Detect which cell encompasses the target text, then output its [x, y] center coordinate. 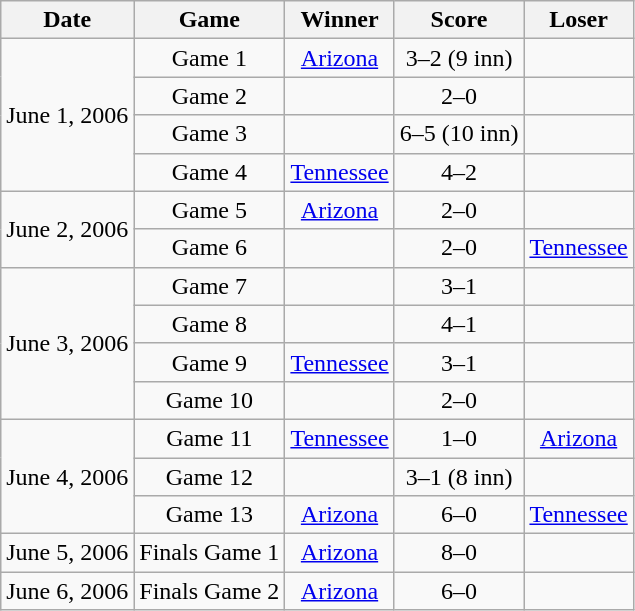
Game 9 [210, 362]
June 3, 2006 [68, 343]
Game 3 [210, 134]
Game [210, 20]
June 5, 2006 [68, 553]
Game 7 [210, 286]
Game 1 [210, 58]
Date [68, 20]
3–1 (8 inn) [459, 477]
Winner [340, 20]
June 6, 2006 [68, 591]
Game 4 [210, 172]
June 2, 2006 [68, 229]
1–0 [459, 438]
Loser [578, 20]
8–0 [459, 553]
Game 8 [210, 324]
3–2 (9 inn) [459, 58]
Game 13 [210, 515]
Game 11 [210, 438]
6–5 (10 inn) [459, 134]
Finals Game 2 [210, 591]
Game 12 [210, 477]
4–2 [459, 172]
Game 5 [210, 210]
Score [459, 20]
Game 6 [210, 248]
June 1, 2006 [68, 115]
Game 2 [210, 96]
Game 10 [210, 400]
Finals Game 1 [210, 553]
June 4, 2006 [68, 476]
4–1 [459, 324]
